From the cell containing the given text, extract its center point as [X, Y] coordinate. 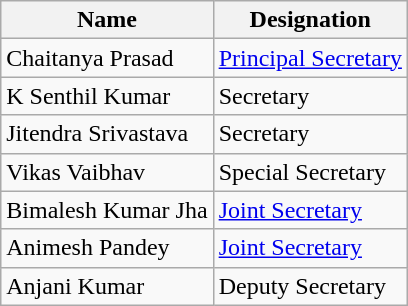
Vikas Vaibhav [107, 172]
Animesh Pandey [107, 248]
Name [107, 20]
Bimalesh Kumar Jha [107, 210]
K Senthil Kumar [107, 96]
Anjani Kumar [107, 286]
Chaitanya Prasad [107, 58]
Special Secretary [310, 172]
Deputy Secretary [310, 286]
Principal Secretary [310, 58]
Jitendra Srivastava [107, 134]
Designation [310, 20]
